Return [x, y] of the center of cell containing provided text 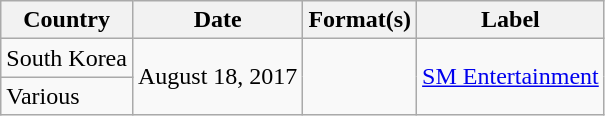
Format(s) [360, 20]
Date [217, 20]
Various [67, 96]
Country [67, 20]
August 18, 2017 [217, 77]
SM Entertainment [511, 77]
South Korea [67, 58]
Label [511, 20]
